Extract the (X, Y) coordinate from the center of the cell holding the provided text.  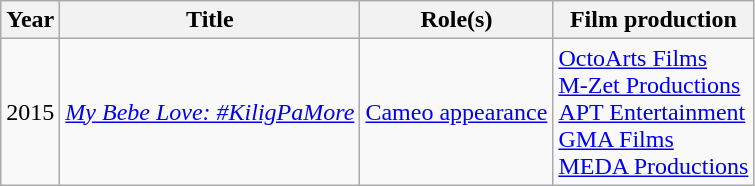
Film production (654, 20)
2015 (30, 112)
Role(s) (456, 20)
Title (210, 20)
OctoArts Films M-Zet Productions APT Entertainment GMA Films MEDA Productions (654, 112)
My Bebe Love: #KiligPaMore (210, 112)
Cameo appearance (456, 112)
Year (30, 20)
